Return the (X, Y) coordinate for the center point of the cell that contains the specified text.  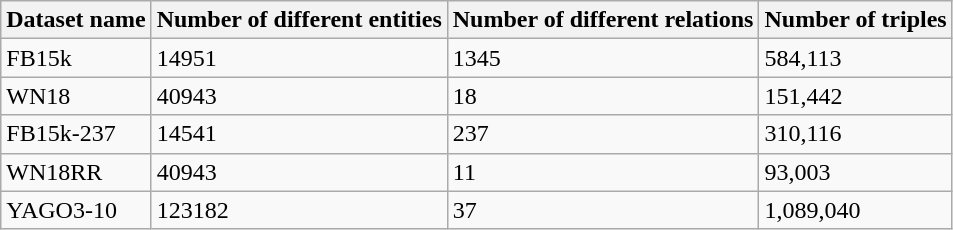
Number of different relations (603, 20)
WN18RR (76, 172)
1345 (603, 58)
FB15k (76, 58)
310,116 (856, 134)
1,089,040 (856, 210)
WN18 (76, 96)
123182 (299, 210)
151,442 (856, 96)
18 (603, 96)
FB15k-237 (76, 134)
YAGO3-10 (76, 210)
11 (603, 172)
14951 (299, 58)
37 (603, 210)
Dataset name (76, 20)
Number of different entities (299, 20)
Number of triples (856, 20)
14541 (299, 134)
584,113 (856, 58)
93,003 (856, 172)
237 (603, 134)
